Search for the cell housing the specified text and yield its (x, y) center coordinate. 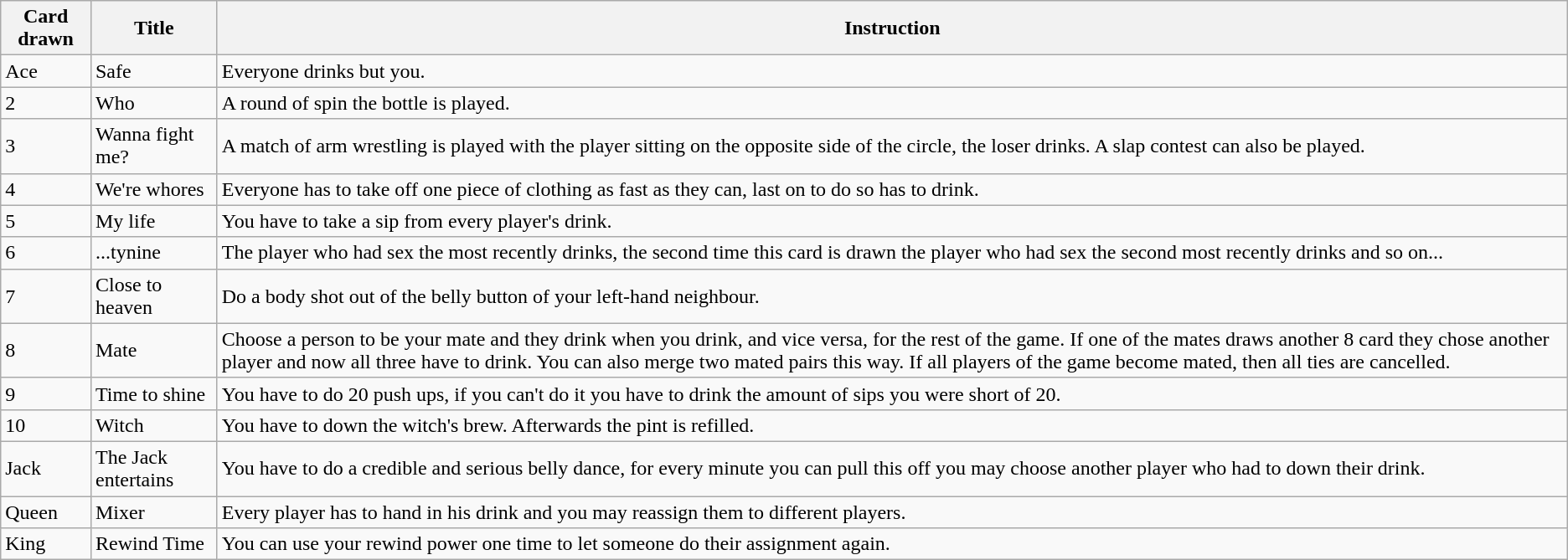
Title (154, 28)
8 (46, 350)
You have to take a sip from every player's drink. (892, 221)
Card drawn (46, 28)
A match of arm wrestling is played with the player sitting on the opposite side of the circle, the loser drinks. A slap contest can also be played. (892, 146)
Witch (154, 425)
Who (154, 103)
Queen (46, 511)
Safe (154, 71)
2 (46, 103)
Everyone drinks but you. (892, 71)
King (46, 544)
Wanna fight me? (154, 146)
...tynine (154, 253)
Every player has to hand in his drink and you may reassign them to different players. (892, 511)
3 (46, 146)
My life (154, 221)
We're whores (154, 189)
Everyone has to take off one piece of clothing as fast as they can, last on to do so has to drink. (892, 189)
Time to shine (154, 393)
4 (46, 189)
The Jack entertains (154, 469)
6 (46, 253)
Jack (46, 469)
5 (46, 221)
Rewind Time (154, 544)
You can use your rewind power one time to let someone do their assignment again. (892, 544)
You have to do 20 push ups, if you can't do it you have to drink the amount of sips you were short of 20. (892, 393)
You have to down the witch's brew. Afterwards the pint is refilled. (892, 425)
9 (46, 393)
Close to heaven (154, 296)
Mate (154, 350)
Ace (46, 71)
10 (46, 425)
You have to do a credible and serious belly dance, for every minute you can pull this off you may choose another player who had to down their drink. (892, 469)
7 (46, 296)
A round of spin the bottle is played. (892, 103)
Do a body shot out of the belly button of your left-hand neighbour. (892, 296)
Instruction (892, 28)
Mixer (154, 511)
